Find where the given text appears and provide that cell's center as [x, y] coordinate. 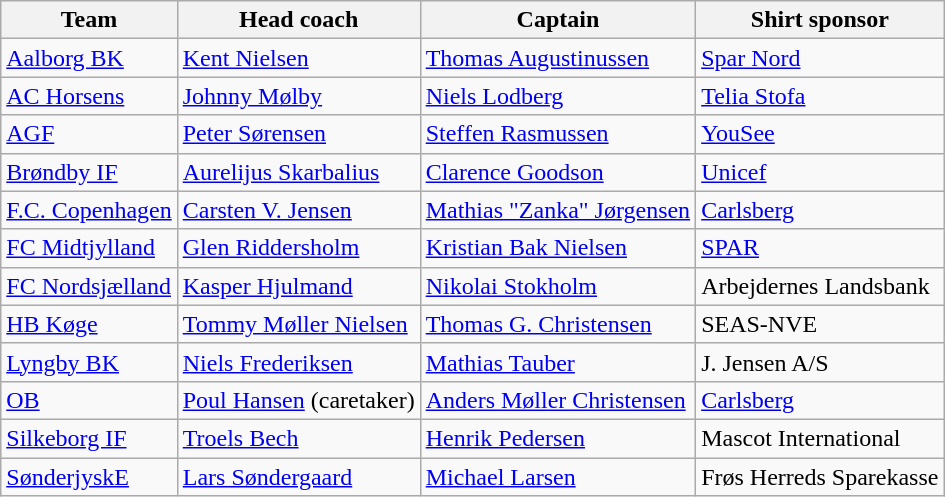
Kasper Hjulmand [298, 286]
Poul Hansen (caretaker) [298, 400]
Clarence Goodson [558, 172]
F.C. Copenhagen [89, 210]
HB Køge [89, 324]
Glen Riddersholm [298, 248]
OB [89, 400]
Kent Nielsen [298, 58]
Mathias "Zanka" Jørgensen [558, 210]
YouSee [820, 134]
Niels Lodberg [558, 96]
Johnny Mølby [298, 96]
Thomas G. Christensen [558, 324]
Mathias Tauber [558, 362]
Michael Larsen [558, 477]
Brøndby IF [89, 172]
Niels Frederiksen [298, 362]
FC Nordsjælland [89, 286]
Lars Søndergaard [298, 477]
Shirt sponsor [820, 20]
SønderjyskE [89, 477]
Spar Nord [820, 58]
Mascot International [820, 438]
FC Midtjylland [89, 248]
Silkeborg IF [89, 438]
J. Jensen A/S [820, 362]
Arbejdernes Landsbank [820, 286]
Kristian Bak Nielsen [558, 248]
Tommy Møller Nielsen [298, 324]
Nikolai Stokholm [558, 286]
Thomas Augustinussen [558, 58]
AC Horsens [89, 96]
Lyngby BK [89, 362]
Anders Møller Christensen [558, 400]
Troels Bech [298, 438]
Team [89, 20]
Captain [558, 20]
AGF [89, 134]
Carsten V. Jensen [298, 210]
Aalborg BK [89, 58]
Frøs Herreds Sparekasse [820, 477]
Head coach [298, 20]
Steffen Rasmussen [558, 134]
Aurelijus Skarbalius [298, 172]
Unicef [820, 172]
Telia Stofa [820, 96]
SEAS-NVE [820, 324]
SPAR [820, 248]
Henrik Pedersen [558, 438]
Peter Sørensen [298, 134]
